Scan for the cell matching the given text and deliver its [X, Y] coordinate at center. 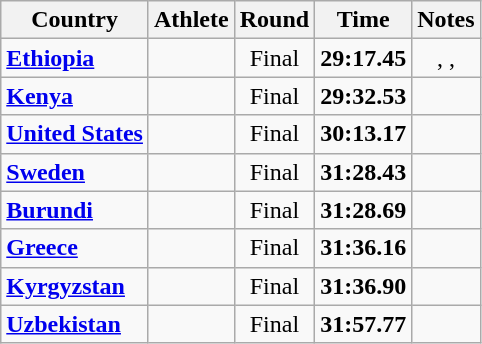
Sweden [75, 172]
29:32.53 [364, 96]
Time [364, 20]
Round [274, 20]
31:28.69 [364, 210]
31:36.90 [364, 286]
Burundi [75, 210]
United States [75, 134]
29:17.45 [364, 58]
31:57.77 [364, 324]
Notes [446, 20]
, , [446, 58]
Athlete [191, 20]
Country [75, 20]
Kenya [75, 96]
Kyrgyzstan [75, 286]
Greece [75, 248]
Uzbekistan [75, 324]
Ethiopia [75, 58]
31:36.16 [364, 248]
31:28.43 [364, 172]
30:13.17 [364, 134]
